Capture the cell that displays the provided text and extract its [X, Y] central coordinate. 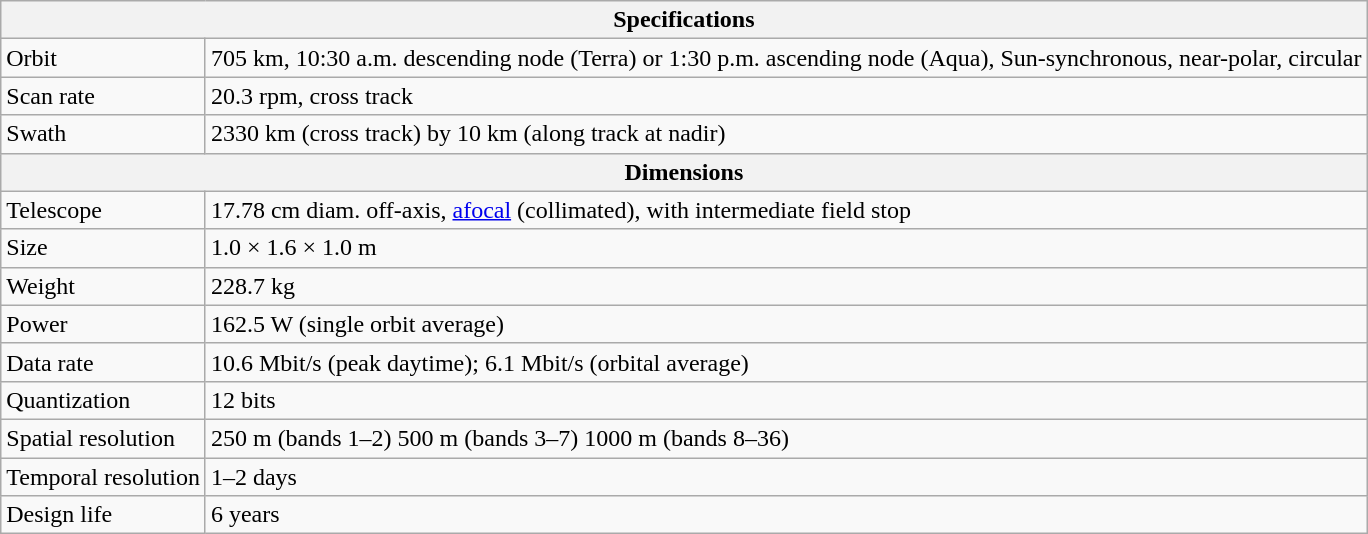
705 km, 10:30 a.m. descending node (Terra) or 1:30 p.m. ascending node (Aqua), Sun-synchronous, near-polar, circular [786, 58]
Design life [104, 515]
228.7 kg [786, 286]
162.5 W (single orbit average) [786, 324]
Quantization [104, 400]
Dimensions [684, 172]
12 bits [786, 400]
Specifications [684, 20]
1–2 days [786, 477]
Scan rate [104, 96]
Orbit [104, 58]
Size [104, 248]
Spatial resolution [104, 438]
Telescope [104, 210]
10.6 Mbit/s (peak daytime); 6.1 Mbit/s (orbital average) [786, 362]
250 m (bands 1–2) 500 m (bands 3–7) 1000 m (bands 8–36) [786, 438]
17.78 cm diam. off-axis, afocal (collimated), with intermediate field stop [786, 210]
6 years [786, 515]
1.0 × 1.6 × 1.0 m [786, 248]
Swath [104, 134]
Weight [104, 286]
20.3 rpm, cross track [786, 96]
2330 km (cross track) by 10 km (along track at nadir) [786, 134]
Power [104, 324]
Temporal resolution [104, 477]
Data rate [104, 362]
